Return the [x, y] coordinate for the center point of the cell that contains the specified text.  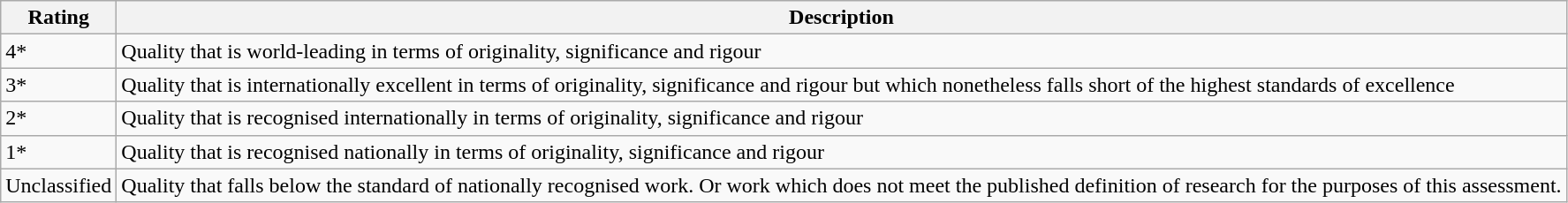
Unclassified [58, 185]
Description [841, 18]
2* [58, 118]
4* [58, 51]
Rating [58, 18]
Quality that is recognised nationally in terms of originality, significance and rigour [841, 152]
Quality that is world-leading in terms of originality, significance and rigour [841, 51]
Quality that is recognised internationally in terms of originality, significance and rigour [841, 118]
1* [58, 152]
3* [58, 85]
